For the text-containing cell, return its midpoint in (x, y) coordinate format. 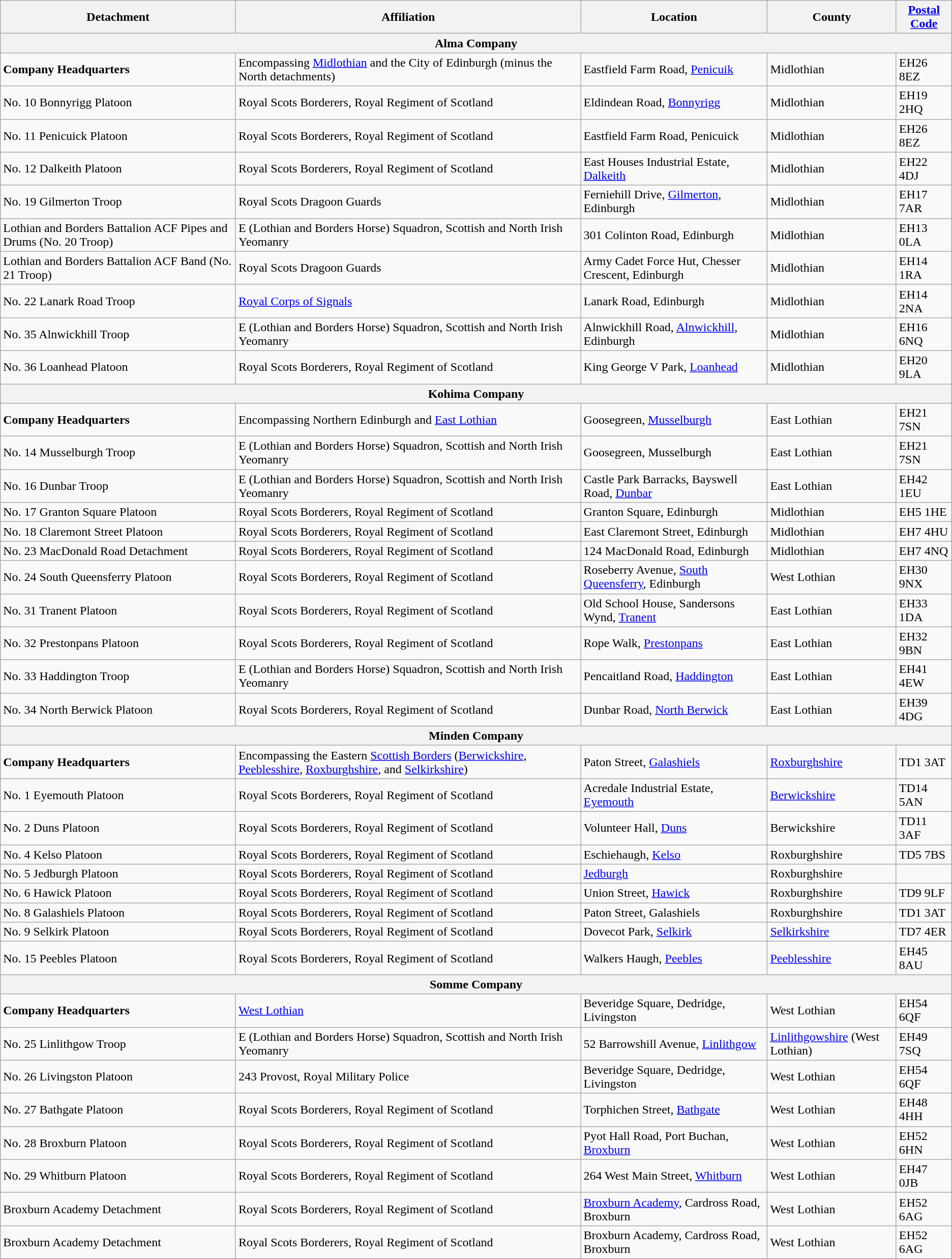
EH49 7SQ (924, 1044)
EH33 1DA (924, 610)
EH32 9BN (924, 643)
Lanark Road, Edinburgh (674, 301)
No. 4 Kelso Platoon (118, 854)
Eldindean Road, Bonnyrigg (674, 103)
No. 10 Bonnyrigg Platoon (118, 103)
No. 17 Granton Square Platoon (118, 512)
Peeblesshire (832, 958)
Volunteer Hall, Duns (674, 828)
EH5 1HE (924, 512)
No. 6 Hawick Platoon (118, 893)
Union Street, Hawick (674, 893)
Dunbar Road, North Berwick (674, 709)
No. 5 Jedburgh Platoon (118, 874)
TD9 9LF (924, 893)
No. 2 Duns Platoon (118, 828)
No. 27 Bathgate Platoon (118, 1110)
Lothian and Borders Battalion ACF Band (No. 21 Troop) (118, 268)
Granton Square, Edinburgh (674, 512)
TD5 7BS (924, 854)
EH52 6HN (924, 1143)
No. 11 Penicuick Platoon (118, 135)
EH13 0LA (924, 235)
Eschiehaugh, Kelso (674, 854)
No. 24 South Queensferry Platoon (118, 577)
EH47 0JB (924, 1176)
Ferniehill Drive, Gilmerton, Edinburgh (674, 201)
Eastfield Farm Road, Penicuik (674, 69)
EH17 7AR (924, 201)
Lothian and Borders Battalion ACF Pipes and Drums (No. 20 Troop) (118, 235)
Encompassing Midlothian and the City of Edinburgh (minus the North detachments) (408, 69)
No. 29 Whitburn Platoon (118, 1176)
EH19 2HQ (924, 103)
No. 12 Dalkeith Platoon (118, 169)
Alnwickhill Road, Alnwickhill, Edinburgh (674, 334)
Eastfield Farm Road, Penicuick (674, 135)
Selkirkshire (832, 932)
No. 26 Livingston Platoon (118, 1076)
Linlithgowshire (West Lothian) (832, 1044)
124 MacDonald Road, Edinburgh (674, 551)
East Claremont Street, Edinburgh (674, 532)
Minden Company (476, 736)
No. 9 Selkirk Platoon (118, 932)
No. 15 Peebles Platoon (118, 958)
No. 28 Broxburn Platoon (118, 1143)
County (832, 17)
Acredale Industrial Estate, Eyemouth (674, 795)
No. 22 Lanark Road Troop (118, 301)
EH39 4DG (924, 709)
264 West Main Street, Whitburn (674, 1176)
Pencaitland Road, Haddington (674, 677)
TD14 5AN (924, 795)
EH45 8AU (924, 958)
EH7 4HU (924, 532)
243 Provost, Royal Military Police (408, 1076)
Encompassing the Eastern Scottish Borders (Berwickshire, Peeblesshire, Roxburghshire, and Selkirkshire) (408, 762)
No. 32 Prestonpans Platoon (118, 643)
Affiliation (408, 17)
Jedburgh (674, 874)
Royal Corps of Signals (408, 301)
No. 36 Loanhead Platoon (118, 367)
King George V Park, Loanhead (674, 367)
Pyot Hall Road, Port Buchan, Broxburn (674, 1143)
Army Cadet Force Hut, Chesser Crescent, Edinburgh (674, 268)
No. 19 Gilmerton Troop (118, 201)
EH7 4NQ (924, 551)
No. 8 Galashiels Platoon (118, 913)
Alma Company (476, 43)
Dovecot Park, Selkirk (674, 932)
Old School House, Sandersons Wynd, Tranent (674, 610)
No. 1 Eyemouth Platoon (118, 795)
No. 23 MacDonald Road Detachment (118, 551)
52 Barrowshill Avenue, Linlithgow (674, 1044)
Location (674, 17)
EH41 4EW (924, 677)
TD11 3AF (924, 828)
Rope Walk, Prestonpans (674, 643)
EH22 4DJ (924, 169)
No. 34 North Berwick Platoon (118, 709)
No. 25 Linlithgow Troop (118, 1044)
Torphichen Street, Bathgate (674, 1110)
EH16 6NQ (924, 334)
EH48 4HH (924, 1110)
Encompassing Northern Edinburgh and East Lothian (408, 420)
Walkers Haugh, Peebles (674, 958)
EH30 9NX (924, 577)
EH14 2NA (924, 301)
Castle Park Barracks, Bayswell Road, Dunbar (674, 486)
TD7 4ER (924, 932)
No. 16 Dunbar Troop (118, 486)
East Houses Industrial Estate, Dalkeith (674, 169)
Kohima Company (476, 393)
EH42 1EU (924, 486)
Somme Company (476, 984)
301 Colinton Road, Edinburgh (674, 235)
Detachment (118, 17)
No. 14 Musselburgh Troop (118, 453)
EH14 1RA (924, 268)
No. 18 Claremont Street Platoon (118, 532)
No. 35 Alnwickhill Troop (118, 334)
Roseberry Avenue, South Queensferry, Edinburgh (674, 577)
EH20 9LA (924, 367)
No. 33 Haddington Troop (118, 677)
Postal Code (924, 17)
No. 31 Tranent Platoon (118, 610)
